Search for the cell housing the specified text and yield its (x, y) center coordinate. 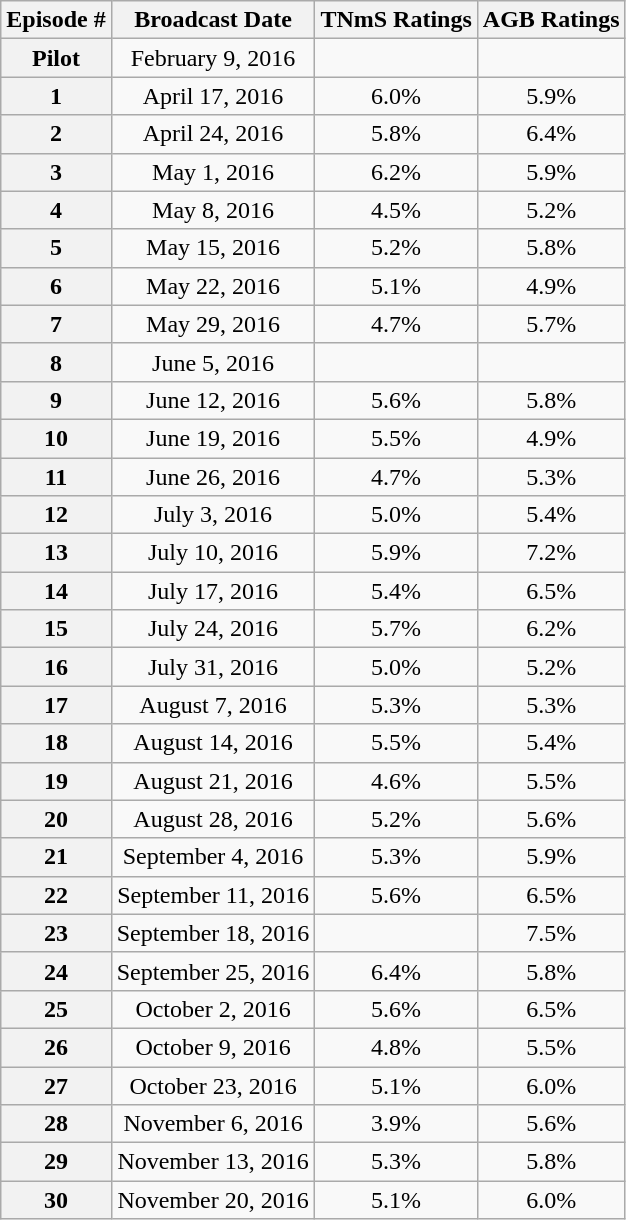
TNmS Ratings (396, 20)
14 (56, 591)
June 5, 2016 (213, 362)
28 (56, 1124)
August 21, 2016 (213, 781)
11 (56, 477)
21 (56, 857)
May 15, 2016 (213, 248)
7.2% (551, 553)
April 17, 2016 (213, 96)
4.8% (396, 1047)
November 13, 2016 (213, 1162)
2 (56, 134)
16 (56, 667)
3.9% (396, 1124)
22 (56, 895)
Pilot (56, 58)
5 (56, 248)
July 31, 2016 (213, 667)
May 1, 2016 (213, 172)
12 (56, 515)
13 (56, 553)
17 (56, 705)
September 11, 2016 (213, 895)
27 (56, 1085)
August 28, 2016 (213, 819)
November 6, 2016 (213, 1124)
4.6% (396, 781)
3 (56, 172)
August 14, 2016 (213, 743)
May 29, 2016 (213, 324)
1 (56, 96)
October 23, 2016 (213, 1085)
June 12, 2016 (213, 400)
4 (56, 210)
May 8, 2016 (213, 210)
September 25, 2016 (213, 971)
4.5% (396, 210)
6 (56, 286)
November 20, 2016 (213, 1200)
25 (56, 1009)
8 (56, 362)
26 (56, 1047)
February 9, 2016 (213, 58)
July 10, 2016 (213, 553)
15 (56, 629)
October 2, 2016 (213, 1009)
7.5% (551, 933)
29 (56, 1162)
April 24, 2016 (213, 134)
June 26, 2016 (213, 477)
August 7, 2016 (213, 705)
July 3, 2016 (213, 515)
May 22, 2016 (213, 286)
June 19, 2016 (213, 438)
23 (56, 933)
July 24, 2016 (213, 629)
October 9, 2016 (213, 1047)
20 (56, 819)
July 17, 2016 (213, 591)
18 (56, 743)
September 4, 2016 (213, 857)
24 (56, 971)
7 (56, 324)
AGB Ratings (551, 20)
Broadcast Date (213, 20)
10 (56, 438)
9 (56, 400)
September 18, 2016 (213, 933)
30 (56, 1200)
Episode # (56, 20)
19 (56, 781)
